Pinpoint the cell where the given text exists, returning its (x, y) midpoint coordinate. 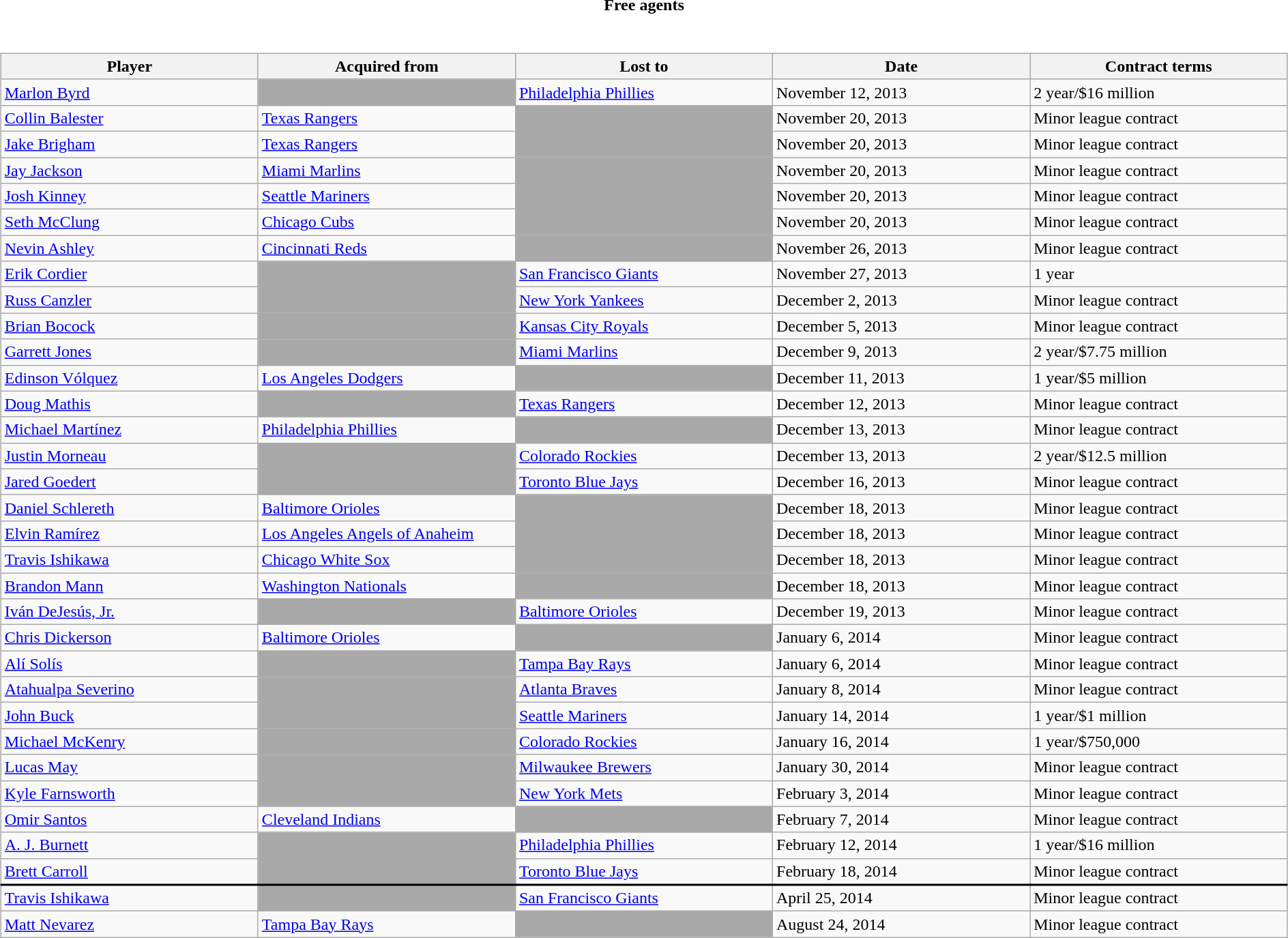
Lucas May (130, 767)
Washington Nationals (386, 586)
Contract terms (1158, 66)
November 12, 2013 (902, 92)
Kyle Farnsworth (130, 793)
February 3, 2014 (902, 793)
February 12, 2014 (902, 845)
1 year/$750,000 (1158, 742)
February 18, 2014 (902, 872)
Date (902, 66)
Los Angeles Dodgers (386, 378)
Marlon Byrd (130, 92)
Josh Kinney (130, 196)
Jay Jackson (130, 170)
New York Mets (644, 793)
Daniel Schlereth (130, 508)
January 30, 2014 (902, 767)
December 16, 2013 (902, 482)
John Buck (130, 716)
Collin Balester (130, 118)
Jared Goedert (130, 482)
2 year/$7.75 million (1158, 352)
1 year/$16 million (1158, 845)
Brandon Mann (130, 586)
1 year/$1 million (1158, 716)
Michael Martínez (130, 430)
April 25, 2014 (902, 898)
Garrett Jones (130, 352)
December 2, 2013 (902, 300)
Erik Cordier (130, 274)
A. J. Burnett (130, 845)
January 16, 2014 (902, 742)
Iván DeJesús, Jr. (130, 612)
Alí Solís (130, 664)
Los Angeles Angels of Anaheim (386, 533)
Milwaukee Brewers (644, 767)
Seth McClung (130, 222)
1 year/$5 million (1158, 378)
Chicago Cubs (386, 222)
Cincinnati Reds (386, 248)
Kansas City Royals (644, 326)
November 26, 2013 (902, 248)
Acquired from (386, 66)
Atlanta Braves (644, 690)
Russ Canzler (130, 300)
Chris Dickerson (130, 638)
New York Yankees (644, 300)
December 11, 2013 (902, 378)
Michael McKenry (130, 742)
Chicago White Sox (386, 559)
Cleveland Indians (386, 819)
Atahualpa Severino (130, 690)
Edinson Vólquez (130, 378)
December 9, 2013 (902, 352)
2 year/$16 million (1158, 92)
December 19, 2013 (902, 612)
November 27, 2013 (902, 274)
Elvin Ramírez (130, 533)
1 year (1158, 274)
2 year/$12.5 million (1158, 456)
Matt Nevarez (130, 924)
Justin Morneau (130, 456)
December 12, 2013 (902, 404)
Jake Brigham (130, 144)
Doug Mathis (130, 404)
Player (130, 66)
Omir Santos (130, 819)
Nevin Ashley (130, 248)
February 7, 2014 (902, 819)
January 14, 2014 (902, 716)
Brett Carroll (130, 872)
Brian Bocock (130, 326)
January 8, 2014 (902, 690)
August 24, 2014 (902, 924)
December 5, 2013 (902, 326)
Lost to (644, 66)
